Find where the given text appears and provide that cell's center as [x, y] coordinate. 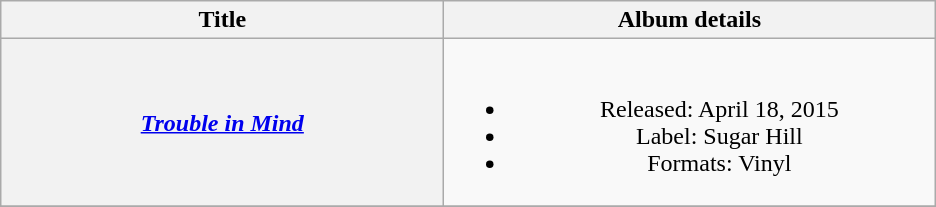
Title [222, 20]
Album details [690, 20]
Trouble in Mind [222, 122]
Released: April 18, 2015Label: Sugar HillFormats: Vinyl [690, 122]
